Detect which cell encompasses the target text, then output its [X, Y] center coordinate. 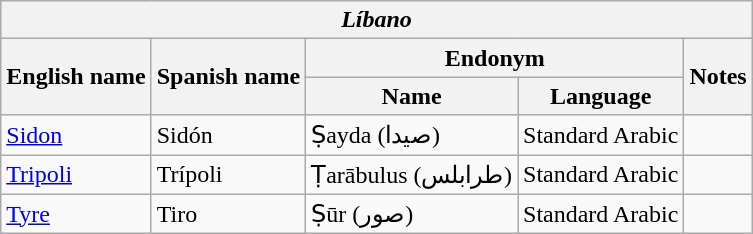
Líbano [377, 20]
Sidon [76, 135]
English name [76, 77]
Ṭarābulus (طرابلس) [412, 174]
Ṣayda (صيدا) [412, 135]
Sidón [228, 135]
Tiro [228, 214]
Name [412, 96]
Endonym [495, 58]
Trípoli [228, 174]
Ṣūr (صور) [412, 214]
Notes [718, 77]
Tripoli [76, 174]
Language [601, 96]
Tyre [76, 214]
Spanish name [228, 77]
